Capture the cell that displays the provided text and extract its [X, Y] central coordinate. 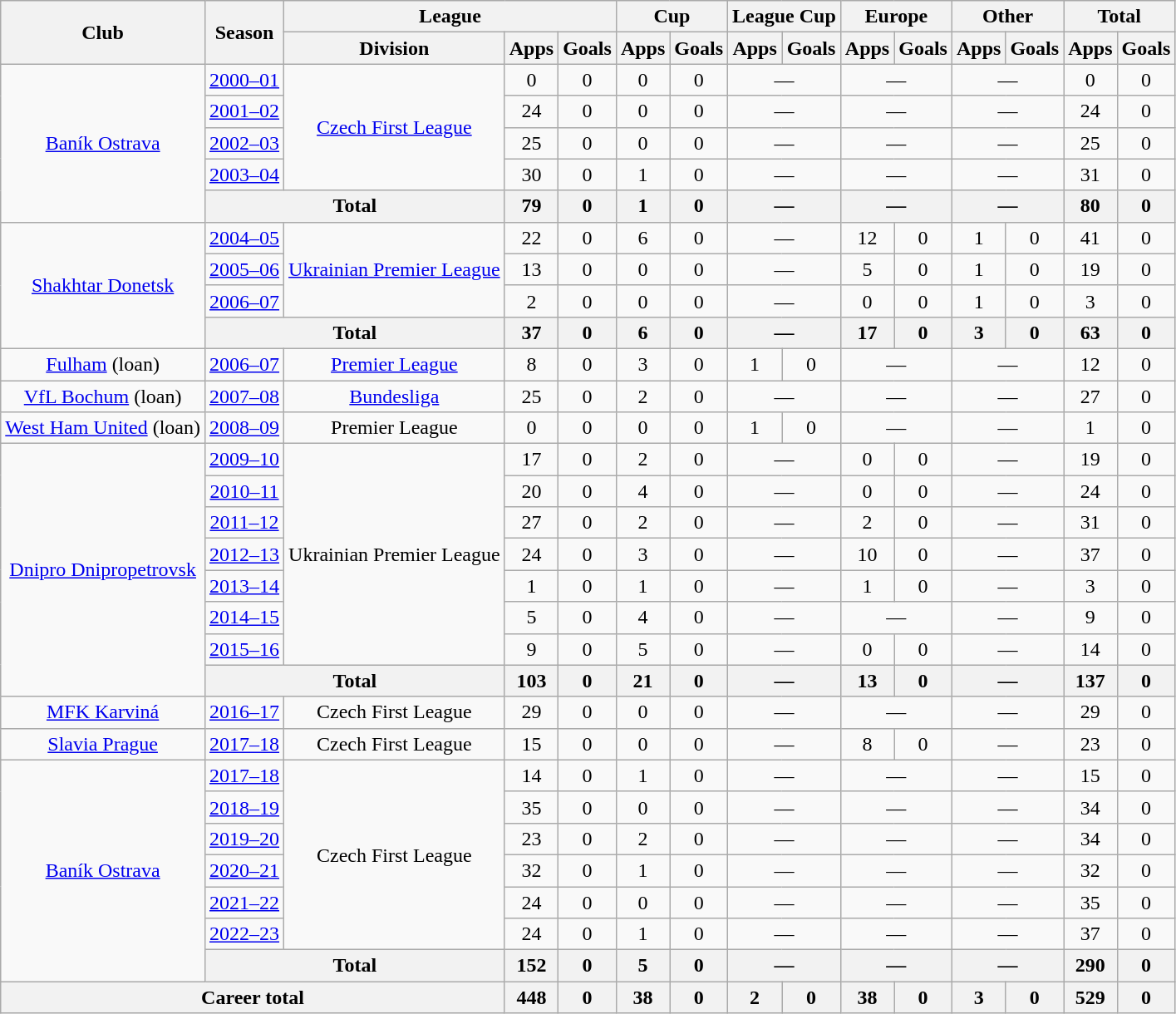
2005–06 [244, 269]
529 [1090, 997]
Other [1007, 17]
2000–01 [244, 80]
63 [1090, 332]
152 [531, 966]
2011–12 [244, 523]
VfL Bochum (loan) [103, 396]
Season [244, 32]
Shakhtar Donetsk [103, 285]
League Cup [785, 17]
2007–08 [244, 396]
Europe [896, 17]
2018–19 [244, 807]
MFK Karviná [103, 712]
2001–02 [244, 111]
79 [531, 206]
2013–14 [244, 586]
2021–22 [244, 902]
2008–09 [244, 428]
2022–23 [244, 934]
Club [103, 32]
2002–03 [244, 143]
2009–10 [244, 460]
Dnipro Dnipropetrovsk [103, 570]
137 [1090, 681]
80 [1090, 206]
West Ham United (loan) [103, 428]
2010–11 [244, 491]
Fulham (loan) [103, 364]
2003–04 [244, 175]
2004–05 [244, 238]
2012–13 [244, 554]
290 [1090, 966]
2015–16 [244, 649]
League [450, 17]
Division [395, 48]
41 [1090, 238]
448 [531, 997]
21 [642, 681]
2014–15 [244, 618]
Cup [672, 17]
2020–21 [244, 870]
22 [531, 238]
Career total [253, 997]
103 [531, 681]
2016–17 [244, 712]
Bundesliga [395, 396]
2019–20 [244, 839]
Slavia Prague [103, 744]
30 [531, 175]
20 [531, 491]
10 [867, 554]
